Return (x, y) of the center of cell containing provided text 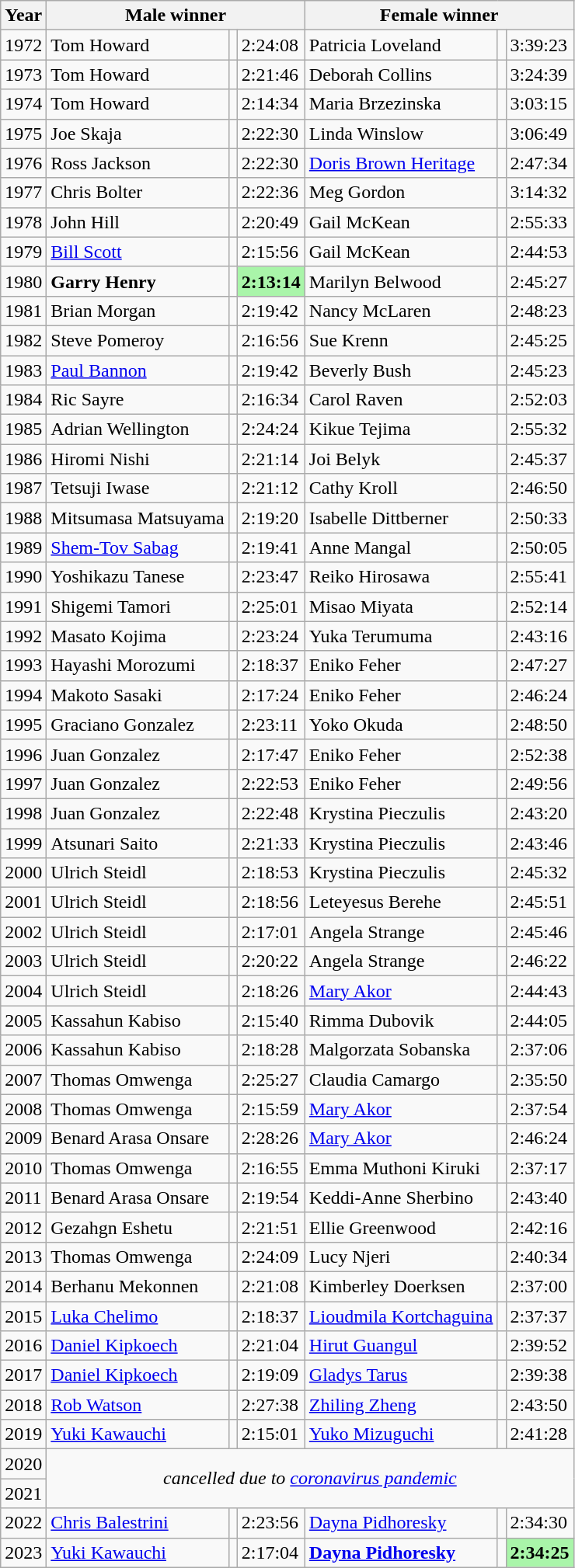
2:17:01 (270, 932)
Marilyn Belwood (401, 281)
2012 (23, 1227)
Female winner (439, 16)
2:23:47 (270, 577)
2011 (23, 1198)
2018 (23, 1405)
2:16:55 (270, 1168)
2:23:56 (270, 1523)
Garry Henry (138, 281)
2:35:50 (539, 1080)
2:15:56 (270, 252)
Joi Belyk (401, 459)
3:06:49 (539, 134)
2:43:50 (539, 1405)
John Hill (138, 222)
2005 (23, 1020)
2021 (23, 1493)
2:50:33 (539, 518)
1978 (23, 222)
2:25:01 (270, 607)
Ross Jackson (138, 163)
2:47:27 (539, 666)
2:18:53 (270, 873)
1998 (23, 813)
2023 (23, 1552)
Keddi-Anne Sherbino (401, 1198)
Shigemi Tamori (138, 607)
2:49:56 (539, 784)
2:45:23 (539, 370)
2:20:49 (270, 222)
2:40:34 (539, 1257)
Brian Morgan (138, 311)
1979 (23, 252)
Yoshikazu Tanese (138, 577)
Makoto Sasaki (138, 695)
1982 (23, 340)
1974 (23, 104)
2:16:56 (270, 340)
2:37:06 (539, 1050)
2:44:53 (539, 252)
2:47:34 (539, 163)
2:42:16 (539, 1227)
Graciano Gonzalez (138, 725)
2:48:23 (539, 311)
2:24:08 (270, 45)
Cathy Kroll (401, 488)
Doris Brown Heritage (401, 163)
1989 (23, 548)
Hirut Guangul (401, 1346)
Beverly Bush (401, 370)
1986 (23, 459)
1984 (23, 400)
1991 (23, 607)
2:44:43 (539, 991)
2:52:14 (539, 607)
Deborah Collins (401, 75)
2:22:48 (270, 813)
2:45:27 (539, 281)
Berhanu Mekonnen (138, 1286)
2:20:22 (270, 961)
Misao Miyata (401, 607)
1987 (23, 488)
2:25:27 (270, 1080)
Tetsuji Iwase (138, 488)
Paul Bannon (138, 370)
3:03:15 (539, 104)
2:17:47 (270, 754)
Meg Gordon (401, 193)
3:39:23 (539, 45)
2:39:52 (539, 1346)
1976 (23, 163)
Chris Bolter (138, 193)
Chris Balestrini (138, 1523)
1995 (23, 725)
2:43:46 (539, 843)
1973 (23, 75)
Nancy McLaren (401, 311)
1990 (23, 577)
2:24:09 (270, 1257)
Anne Mangal (401, 548)
2:27:38 (270, 1405)
Yoko Okuda (401, 725)
2:37:17 (539, 1168)
Steve Pomeroy (138, 340)
2:22:36 (270, 193)
2:55:32 (539, 429)
2:45:32 (539, 873)
Shem-Tov Sabag (138, 548)
2:34:25 (539, 1552)
2:15:40 (270, 1020)
1977 (23, 193)
1999 (23, 843)
1972 (23, 45)
1983 (23, 370)
Bill Scott (138, 252)
2022 (23, 1523)
2007 (23, 1080)
Lucy Njeri (401, 1257)
2003 (23, 961)
2:18:28 (270, 1050)
Hiromi Nishi (138, 459)
2:21:08 (270, 1286)
2010 (23, 1168)
2:21:46 (270, 75)
2006 (23, 1050)
3:14:32 (539, 193)
2020 (23, 1464)
Sue Krenn (401, 340)
cancelled due to coronavirus pandemic (310, 1479)
1997 (23, 784)
Reiko Hirosawa (401, 577)
Isabelle Dittberner (401, 518)
2014 (23, 1286)
2:19:09 (270, 1375)
Mitsumasa Matsuyama (138, 518)
Maria Brzezinska (401, 104)
2009 (23, 1139)
2:19:54 (270, 1198)
2013 (23, 1257)
2:15:01 (270, 1434)
2:17:04 (270, 1552)
1992 (23, 636)
2:15:59 (270, 1109)
2:43:16 (539, 636)
2:45:37 (539, 459)
2:21:33 (270, 843)
Linda Winslow (401, 134)
2004 (23, 991)
2:43:20 (539, 813)
Yuko Mizuguchi (401, 1434)
2:17:24 (270, 695)
Lioudmila Kortchaguina (401, 1316)
1980 (23, 281)
2:41:28 (539, 1434)
1985 (23, 429)
2:44:05 (539, 1020)
2:14:34 (270, 104)
2016 (23, 1346)
Ric Sayre (138, 400)
Hayashi Morozumi (138, 666)
2:23:24 (270, 636)
2:45:51 (539, 902)
Masato Kojima (138, 636)
2000 (23, 873)
Kimberley Doerksen (401, 1286)
2:52:03 (539, 400)
Malgorzata Sobanska (401, 1050)
2:46:50 (539, 488)
Zhiling Zheng (401, 1405)
2:43:40 (539, 1198)
2:21:12 (270, 488)
Male winner (176, 16)
2:19:20 (270, 518)
2:18:56 (270, 902)
2:50:05 (539, 548)
2:39:38 (539, 1375)
2:21:51 (270, 1227)
3:24:39 (539, 75)
2019 (23, 1434)
Gezahgn Eshetu (138, 1227)
Emma Muthoni Kiruki (401, 1168)
2015 (23, 1316)
1993 (23, 666)
2:52:38 (539, 754)
Joe Skaja (138, 134)
2:34:30 (539, 1523)
Patricia Loveland (401, 45)
Leteyesus Berehe (401, 902)
2002 (23, 932)
2:55:41 (539, 577)
Rimma Dubovik (401, 1020)
2:28:26 (270, 1139)
2:45:25 (539, 340)
2:48:50 (539, 725)
1981 (23, 311)
Adrian Wellington (138, 429)
Claudia Camargo (401, 1080)
2:13:14 (270, 281)
1975 (23, 134)
Luka Chelimo (138, 1316)
2:37:37 (539, 1316)
2:46:22 (539, 961)
2:21:14 (270, 459)
2:18:26 (270, 991)
Ellie Greenwood (401, 1227)
Atsunari Saito (138, 843)
2001 (23, 902)
2:55:33 (539, 222)
Year (23, 16)
2:37:54 (539, 1109)
2:45:46 (539, 932)
1988 (23, 518)
1994 (23, 695)
2:22:53 (270, 784)
2008 (23, 1109)
Gladys Tarus (401, 1375)
2:37:00 (539, 1286)
Yuka Terumuma (401, 636)
Rob Watson (138, 1405)
Kikue Tejima (401, 429)
2:23:11 (270, 725)
2:21:04 (270, 1346)
Carol Raven (401, 400)
2:19:41 (270, 548)
1996 (23, 754)
2:24:24 (270, 429)
2:16:34 (270, 400)
2017 (23, 1375)
